Detect which cell encompasses the target text, then output its [x, y] center coordinate. 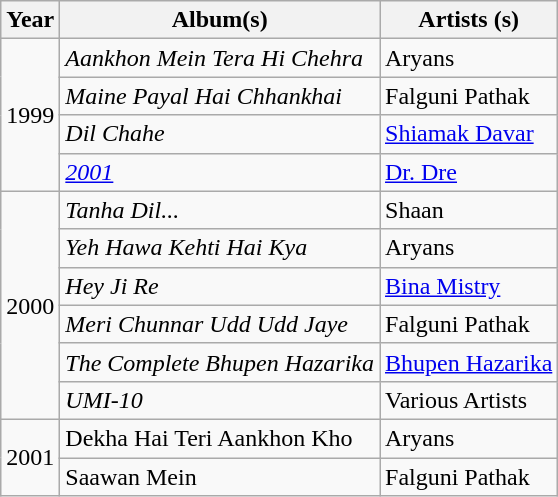
Bina Mistry [469, 286]
The Complete Bhupen Hazarika [220, 362]
Artists (s) [469, 20]
Various Artists [469, 400]
Year [30, 20]
Yeh Hawa Kehti Hai Kya [220, 248]
1999 [30, 115]
Bhupen Hazarika [469, 362]
Maine Payal Hai Chhankhai [220, 96]
Dr. Dre [469, 172]
Shaan [469, 210]
Tanha Dil... [220, 210]
2000 [30, 305]
Hey Ji Re [220, 286]
Shiamak Davar [469, 134]
Dil Chahe [220, 134]
Meri Chunnar Udd Udd Jaye [220, 324]
UMI-10 [220, 400]
Album(s) [220, 20]
Dekha Hai Teri Aankhon Kho [220, 438]
Saawan Mein [220, 477]
Aankhon Mein Tera Hi Chehra [220, 58]
